Provide the [X, Y] coordinate of the cell's center where the given text is located.  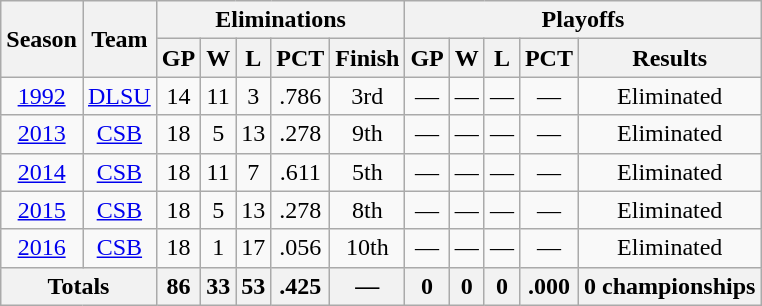
86 [178, 286]
7 [254, 172]
3 [254, 96]
.611 [300, 172]
Totals [78, 286]
.425 [300, 286]
33 [218, 286]
14 [178, 96]
0 championships [669, 286]
17 [254, 248]
Eliminations [280, 20]
9th [368, 134]
2014 [42, 172]
1992 [42, 96]
Team [119, 39]
2013 [42, 134]
Season [42, 39]
Finish [368, 58]
2015 [42, 210]
.786 [300, 96]
.056 [300, 248]
5th [368, 172]
Playoffs [583, 20]
Results [669, 58]
1 [218, 248]
8th [368, 210]
3rd [368, 96]
.000 [548, 286]
2016 [42, 248]
53 [254, 286]
DLSU [119, 96]
10th [368, 248]
